Return the [x, y] coordinate for the center point of the cell that contains the specified text.  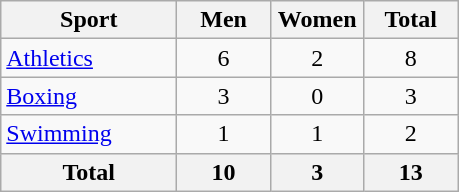
Athletics [89, 58]
Swimming [89, 134]
Sport [89, 20]
Boxing [89, 96]
Men [224, 20]
0 [317, 96]
13 [411, 172]
6 [224, 58]
8 [411, 58]
10 [224, 172]
Women [317, 20]
